Output the (X, Y) coordinate of the center of the cell containing the given text.  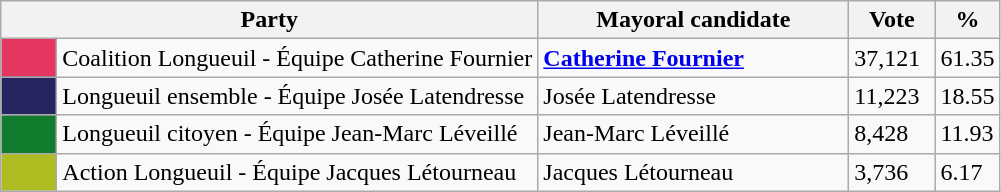
Action Longueuil - Équipe Jacques Létourneau (298, 172)
Mayoral candidate (694, 20)
Vote (892, 20)
Longueuil ensemble - Équipe Josée Latendresse (298, 96)
Catherine Fournier (694, 58)
Josée Latendresse (694, 96)
Jean-Marc Léveillé (694, 134)
11,223 (892, 96)
3,736 (892, 172)
Coalition Longueuil - Équipe Catherine Fournier (298, 58)
11.93 (968, 134)
Party (270, 20)
18.55 (968, 96)
% (968, 20)
61.35 (968, 58)
Jacques Létourneau (694, 172)
37,121 (892, 58)
8,428 (892, 134)
Longueuil citoyen - Équipe Jean-Marc Léveillé (298, 134)
6.17 (968, 172)
